Scan for the cell matching the given text and deliver its (x, y) coordinate at center. 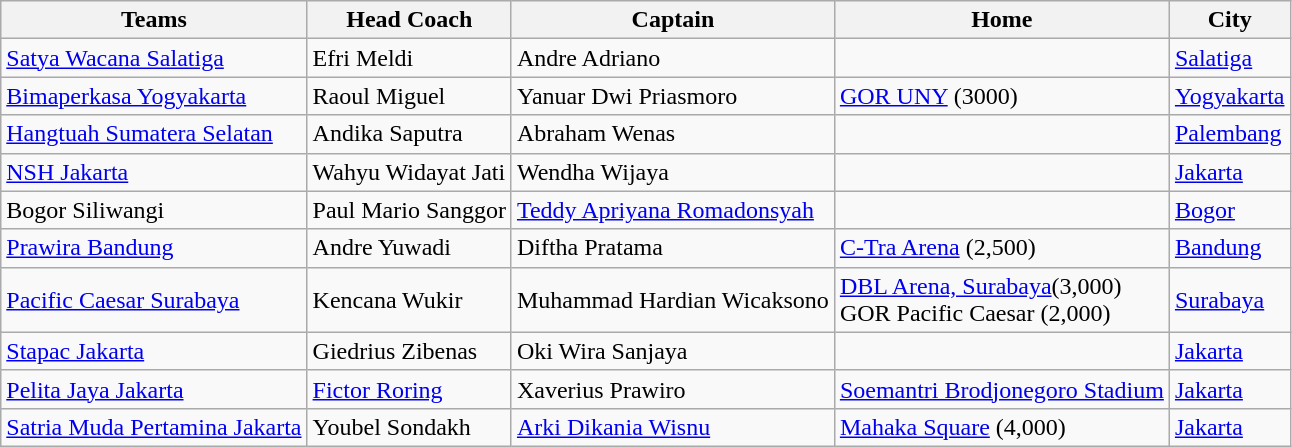
Pelita Jaya Jakarta (154, 389)
Prawira Bandung (154, 248)
NSH Jakarta (154, 172)
Fictor Roring (409, 389)
Hangtuah Sumatera Selatan (154, 134)
Captain (672, 20)
C-Tra Arena (2,500) (1002, 248)
Kencana Wukir (409, 300)
Abraham Wenas (672, 134)
GOR UNY (3000) (1002, 96)
Andika Saputra (409, 134)
Andre Yuwadi (409, 248)
Yogyakarta (1230, 96)
Soemantri Brodjonegoro Stadium (1002, 389)
Bimaperkasa Yogyakarta (154, 96)
Giedrius Zibenas (409, 351)
Diftha Pratama (672, 248)
DBL Arena, Surabaya(3,000)GOR Pacific Caesar (2,000) (1002, 300)
Bandung (1230, 248)
Andre Adriano (672, 58)
Paul Mario Sanggor (409, 210)
Bogor (1230, 210)
Head Coach (409, 20)
Raoul Miguel (409, 96)
Wahyu Widayat Jati (409, 172)
Salatiga (1230, 58)
Teams (154, 20)
Palembang (1230, 134)
Satya Wacana Salatiga (154, 58)
City (1230, 20)
Home (1002, 20)
Mahaka Square (4,000) (1002, 427)
Efri Meldi (409, 58)
Stapac Jakarta (154, 351)
Pacific Caesar Surabaya (154, 300)
Teddy Apriyana Romadonsyah (672, 210)
Yanuar Dwi Priasmoro (672, 96)
Satria Muda Pertamina Jakarta (154, 427)
Youbel Sondakh (409, 427)
Wendha Wijaya (672, 172)
Muhammad Hardian Wicaksono (672, 300)
Oki Wira Sanjaya (672, 351)
Arki Dikania Wisnu (672, 427)
Xaverius Prawiro (672, 389)
Surabaya (1230, 300)
Bogor Siliwangi (154, 210)
